Pinpoint the cell where the given text exists, returning its (X, Y) midpoint coordinate. 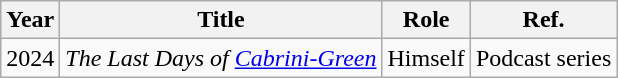
The Last Days of Cabrini-Green (221, 58)
Podcast series (543, 58)
Ref. (543, 20)
Title (221, 20)
Year (30, 20)
2024 (30, 58)
Himself (426, 58)
Role (426, 20)
